Find where the given text appears and provide that cell's center as [X, Y] coordinate. 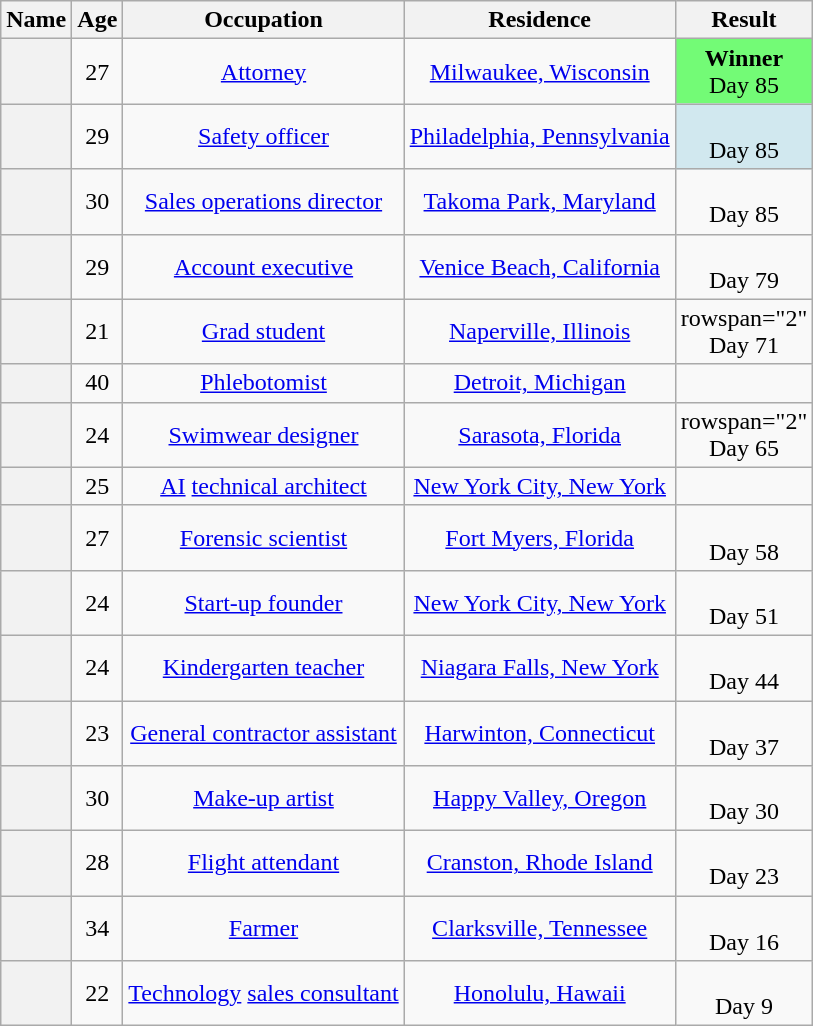
40 [98, 383]
Day 44 [744, 668]
Cranston, Rhode Island [540, 864]
Result [744, 20]
Day 58 [744, 538]
Day 16 [744, 928]
Detroit, Michigan [540, 383]
AI technical architect [264, 486]
Sarasota, Florida [540, 434]
22 [98, 994]
Account executive [264, 266]
Farmer [264, 928]
Kindergarten teacher [264, 668]
Day 9 [744, 994]
Age [98, 20]
General contractor assistant [264, 732]
Niagara Falls, New York [540, 668]
Day 23 [744, 864]
Make-up artist [264, 798]
Takoma Park, Maryland [540, 202]
Harwinton, Connecticut [540, 732]
Naperville, Illinois [540, 332]
Forensic scientist [264, 538]
21 [98, 332]
Honolulu, Hawaii [540, 994]
Clarksville, Tennessee [540, 928]
Day 79 [744, 266]
Flight attendant [264, 864]
Start-up founder [264, 602]
25 [98, 486]
Safety officer [264, 136]
Attorney [264, 72]
Phlebotomist [264, 383]
rowspan="2" Day 65 [744, 434]
Technology sales consultant [264, 994]
Day 30 [744, 798]
Occupation [264, 20]
Residence [540, 20]
Swimwear designer [264, 434]
Fort Myers, Florida [540, 538]
Grad student [264, 332]
28 [98, 864]
Name [36, 20]
rowspan="2" Day 71 [744, 332]
Sales operations director [264, 202]
WinnerDay 85 [744, 72]
Milwaukee, Wisconsin [540, 72]
Day 37 [744, 732]
34 [98, 928]
Happy Valley, Oregon [540, 798]
Venice Beach, California [540, 266]
Philadelphia, Pennsylvania [540, 136]
Day 51 [744, 602]
23 [98, 732]
